Detect which cell encompasses the target text, then output its [X, Y] center coordinate. 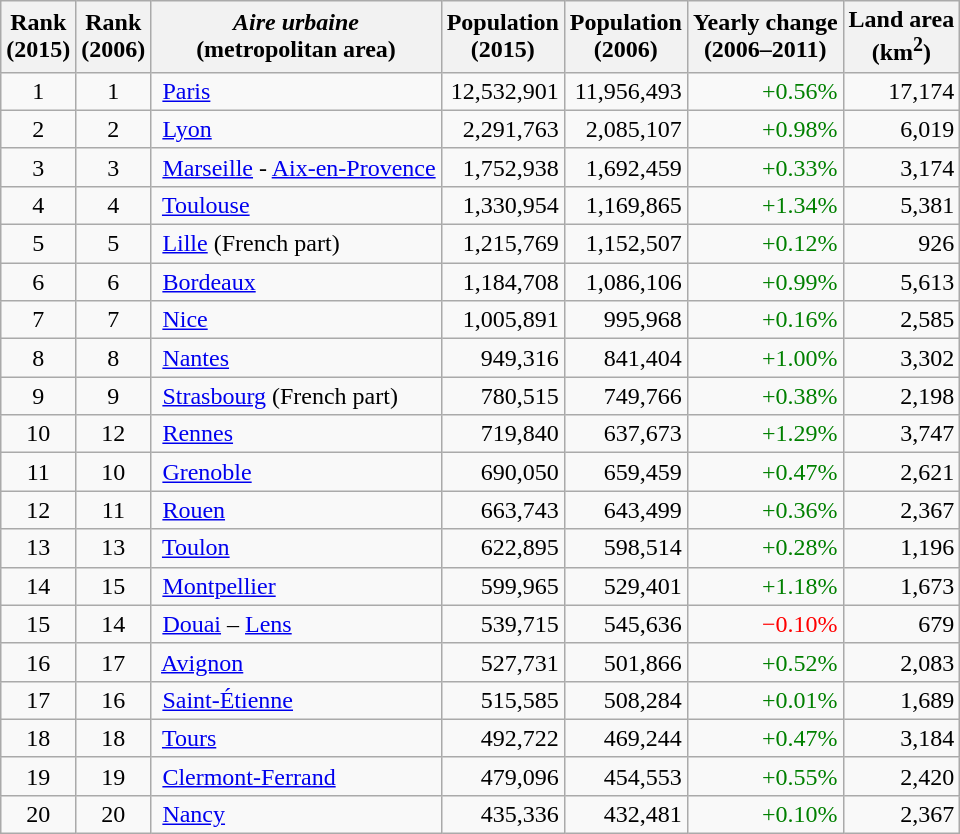
1,005,891 [502, 320]
+0.98% [765, 129]
527,731 [502, 662]
1,330,954 [502, 205]
622,895 [502, 548]
432,481 [626, 814]
1,086,106 [626, 282]
3,747 [902, 434]
663,743 [502, 510]
508,284 [626, 700]
599,965 [502, 586]
Strasbourg (French part) [296, 396]
949,316 [502, 358]
2,621 [902, 472]
515,585 [502, 700]
3,302 [902, 358]
469,244 [626, 738]
+0.12% [765, 244]
598,514 [626, 548]
749,766 [626, 396]
659,459 [626, 472]
3,184 [902, 738]
Lille (French part) [296, 244]
Bordeaux [296, 282]
637,673 [626, 434]
+0.16% [765, 320]
2,085,107 [626, 129]
Toulouse [296, 205]
926 [902, 244]
Toulon [296, 548]
Saint-Étienne [296, 700]
2,291,763 [502, 129]
454,553 [626, 776]
539,715 [502, 624]
1,184,708 [502, 282]
6,019 [902, 129]
+1.34% [765, 205]
12,532,901 [502, 91]
Rouen [296, 510]
+0.28% [765, 548]
Nice [296, 320]
11,956,493 [626, 91]
435,336 [502, 814]
1,689 [902, 700]
780,515 [502, 396]
Montpellier [296, 586]
Lyon [296, 129]
1,169,865 [626, 205]
5,381 [902, 205]
+0.01% [765, 700]
545,636 [626, 624]
2,585 [902, 320]
Nantes [296, 358]
479,096 [502, 776]
+0.36% [765, 510]
2,083 [902, 662]
+0.99% [765, 282]
17,174 [902, 91]
1,215,769 [502, 244]
1,196 [902, 548]
Avignon [296, 662]
+0.56% [765, 91]
1,673 [902, 586]
3,174 [902, 167]
+0.38% [765, 396]
501,866 [626, 662]
+0.33% [765, 167]
Clermont-Ferrand [296, 776]
995,968 [626, 320]
Tours [296, 738]
+1.00% [765, 358]
Yearly change(2006–2011) [765, 37]
2,198 [902, 396]
+0.55% [765, 776]
841,404 [626, 358]
1,752,938 [502, 167]
Rennes [296, 434]
+1.18% [765, 586]
2,420 [902, 776]
690,050 [502, 472]
Population(2015) [502, 37]
Marseille - Aix-en-Provence [296, 167]
1,152,507 [626, 244]
529,401 [626, 586]
−0.10% [765, 624]
Grenoble [296, 472]
Douai – Lens [296, 624]
Aire urbaine(metropolitan area) [296, 37]
719,840 [502, 434]
Population(2006) [626, 37]
643,499 [626, 510]
Paris [296, 91]
Nancy [296, 814]
Rank(2015) [38, 37]
Rank(2006) [114, 37]
Land area(km2) [902, 37]
5,613 [902, 282]
492,722 [502, 738]
679 [902, 624]
+0.10% [765, 814]
+0.52% [765, 662]
+1.29% [765, 434]
1,692,459 [626, 167]
